Pinpoint the cell where the given text exists, returning its [x, y] midpoint coordinate. 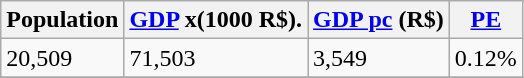
GDP pc (R$) [379, 20]
3,549 [379, 58]
Population [62, 20]
PE [486, 20]
0.12% [486, 58]
GDP x(1000 R$). [216, 20]
20,509 [62, 58]
71,503 [216, 58]
